Extract the (X, Y) coordinate from the center of the cell holding the provided text.  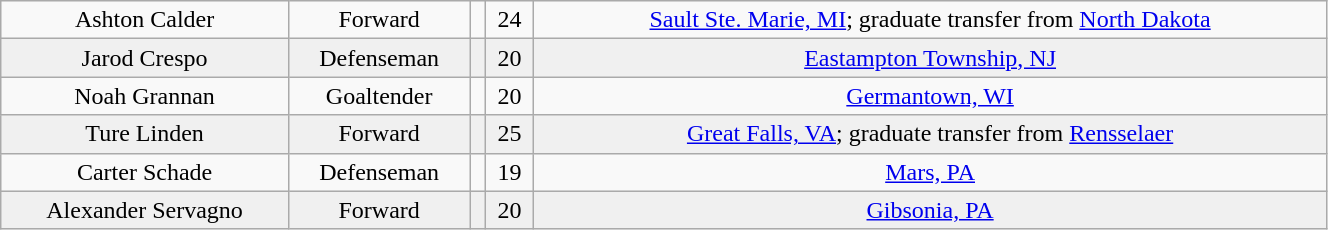
Mars, PA (930, 172)
Carter Schade (145, 172)
Gibsonia, PA (930, 210)
24 (510, 20)
Sault Ste. Marie, MI; graduate transfer from North Dakota (930, 20)
Eastampton Township, NJ (930, 58)
Ashton Calder (145, 20)
Goaltender (378, 96)
Jarod Crespo (145, 58)
Great Falls, VA; graduate transfer from Rensselaer (930, 134)
Alexander Servagno (145, 210)
Noah Grannan (145, 96)
Ture Linden (145, 134)
Germantown, WI (930, 96)
25 (510, 134)
19 (510, 172)
